Return the [x, y] coordinate for the center point of the cell that contains the specified text.  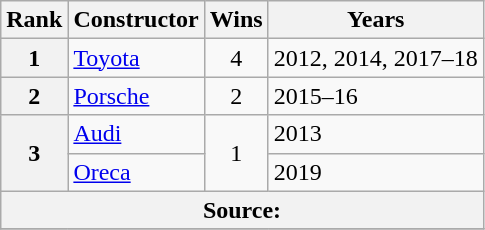
3 [34, 153]
Rank [34, 20]
Source: [242, 210]
Constructor [136, 20]
2019 [376, 172]
Toyota [136, 58]
Porsche [136, 96]
Years [376, 20]
2012, 2014, 2017–18 [376, 58]
2015–16 [376, 96]
2013 [376, 134]
Wins [236, 20]
4 [236, 58]
Oreca [136, 172]
Audi [136, 134]
